Return the (x, y) coordinate for the center point of the cell that contains the specified text.  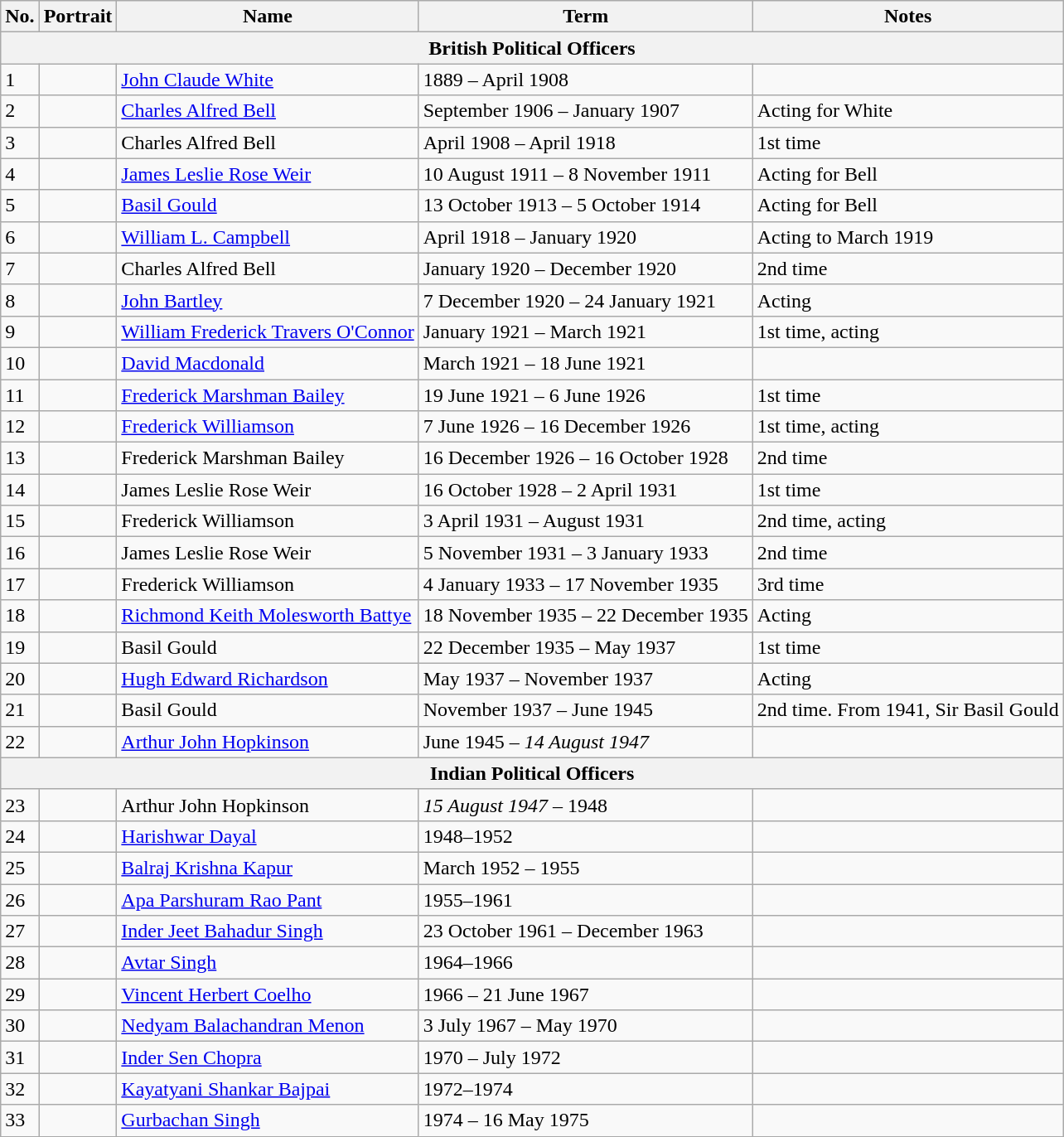
1964–1966 (585, 963)
28 (20, 963)
1955–1961 (585, 899)
18 (20, 616)
June 1945 – 14 August 1947 (585, 742)
Inder Jeet Bahadur Singh (268, 931)
9 (20, 331)
6 (20, 237)
22 December 1935 – May 1937 (585, 647)
Apa Parshuram Rao Pant (268, 899)
16 (20, 553)
Portrait (78, 17)
8 (20, 300)
30 (20, 1026)
1970 – July 1972 (585, 1057)
32 (20, 1089)
5 (20, 206)
Inder Sen Chopra (268, 1057)
11 (20, 395)
19 (20, 647)
William Frederick Travers O'Connor (268, 331)
Vincent Herbert Coelho (268, 994)
23 October 1961 – December 1963 (585, 931)
3 (20, 143)
10 (20, 363)
John Claude White (268, 80)
7 June 1926 – 16 December 1926 (585, 427)
4 (20, 174)
33 (20, 1120)
March 1952 – 1955 (585, 868)
16 December 1926 – 16 October 1928 (585, 458)
January 1920 – December 1920 (585, 269)
3 April 1931 – August 1931 (585, 521)
10 August 1911 – 8 November 1911 (585, 174)
7 December 1920 – 24 January 1921 (585, 300)
25 (20, 868)
19 June 1921 – 6 June 1926 (585, 395)
1948–1952 (585, 836)
4 January 1933 – 17 November 1935 (585, 584)
Kayatyani Shankar Bajpai (268, 1089)
March 1921 – 18 June 1921 (585, 363)
20 (20, 679)
31 (20, 1057)
1974 – 16 May 1975 (585, 1120)
17 (20, 584)
1972–1974 (585, 1089)
Richmond Keith Molesworth Battye (268, 616)
27 (20, 931)
3 July 1967 – May 1970 (585, 1026)
15 August 1947 – 1948 (585, 805)
September 1906 – January 1907 (585, 111)
1889 – April 1908 (585, 80)
26 (20, 899)
William L. Campbell (268, 237)
12 (20, 427)
16 October 1928 – 2 April 1931 (585, 490)
May 1937 – November 1937 (585, 679)
British Political Officers (532, 48)
Harishwar Dayal (268, 836)
14 (20, 490)
Gurbachan Singh (268, 1120)
No. (20, 17)
Term (585, 17)
13 October 1913 – 5 October 1914 (585, 206)
13 (20, 458)
November 1937 – June 1945 (585, 710)
2 (20, 111)
1 (20, 80)
5 November 1931 – 3 January 1933 (585, 553)
Notes (908, 17)
18 November 1935 – 22 December 1935 (585, 616)
3rd time (908, 584)
Acting for White (908, 111)
7 (20, 269)
January 1921 – March 1921 (585, 331)
15 (20, 521)
29 (20, 994)
John Bartley (268, 300)
24 (20, 836)
Nedyam Balachandran Menon (268, 1026)
21 (20, 710)
April 1918 – January 1920 (585, 237)
Avtar Singh (268, 963)
Name (268, 17)
Acting to March 1919 (908, 237)
David Macdonald (268, 363)
22 (20, 742)
Balraj Krishna Kapur (268, 868)
2nd time, acting (908, 521)
2nd time. From 1941, Sir Basil Gould (908, 710)
April 1908 – April 1918 (585, 143)
1966 – 21 June 1967 (585, 994)
23 (20, 805)
Hugh Edward Richardson (268, 679)
Indian Political Officers (532, 773)
